Return the (x, y) coordinate for the center point of the cell that contains the specified text.  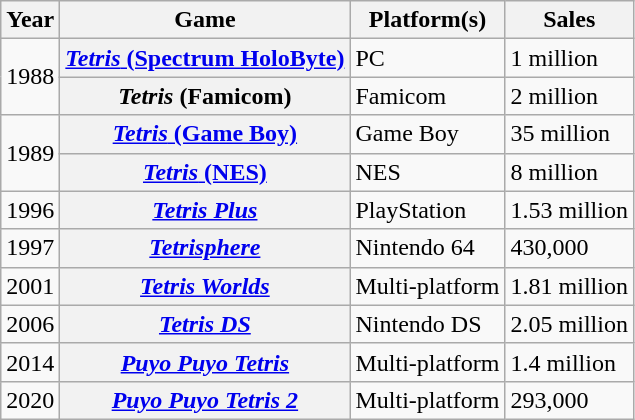
PC (428, 58)
Nintendo 64 (428, 248)
Sales (569, 20)
Puyo Puyo Tetris 2 (205, 400)
2006 (30, 324)
1989 (30, 153)
Tetris (NES) (205, 172)
1 million (569, 58)
Tetrisphere (205, 248)
NES (428, 172)
Tetris Plus (205, 210)
Year (30, 20)
2014 (30, 362)
1.53 million (569, 210)
Game (205, 20)
Nintendo DS (428, 324)
35 million (569, 134)
Tetris (Famicom) (205, 96)
430,000 (569, 248)
1988 (30, 77)
Tetris (Game Boy) (205, 134)
1997 (30, 248)
1.4 million (569, 362)
Tetris Worlds (205, 286)
2 million (569, 96)
293,000 (569, 400)
Platform(s) (428, 20)
Famicom (428, 96)
2001 (30, 286)
2020 (30, 400)
1996 (30, 210)
1.81 million (569, 286)
Puyo Puyo Tetris (205, 362)
Tetris (Spectrum HoloByte) (205, 58)
PlayStation (428, 210)
8 million (569, 172)
Game Boy (428, 134)
2.05 million (569, 324)
Tetris DS (205, 324)
